From the cell containing the given text, extract its center point as [X, Y] coordinate. 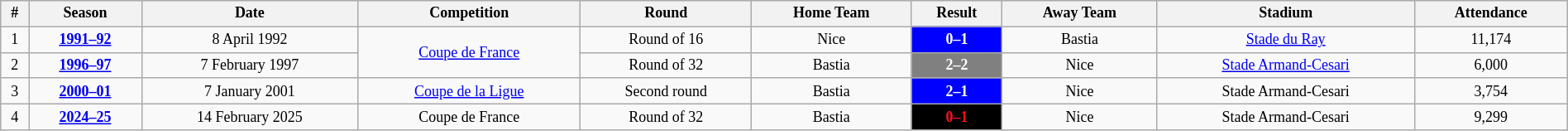
6,000 [1490, 65]
Competition [469, 13]
11,174 [1490, 40]
Stadium [1286, 13]
Second round [667, 91]
1 [15, 40]
1991–92 [84, 40]
Home Team [832, 13]
Round [667, 13]
3 [15, 91]
9,299 [1490, 116]
# [15, 13]
14 February 2025 [250, 116]
7 February 1997 [250, 65]
Season [84, 13]
Stade du Ray [1286, 40]
Attendance [1490, 13]
7 January 2001 [250, 91]
Coupe de la Ligue [469, 91]
Result [957, 13]
2–1 [957, 91]
Date [250, 13]
Away Team [1080, 13]
1996–97 [84, 65]
2–2 [957, 65]
2000–01 [84, 91]
2 [15, 65]
Round of 16 [667, 40]
4 [15, 116]
8 April 1992 [250, 40]
2024–25 [84, 116]
3,754 [1490, 91]
